Search for the cell housing the specified text and yield its (x, y) center coordinate. 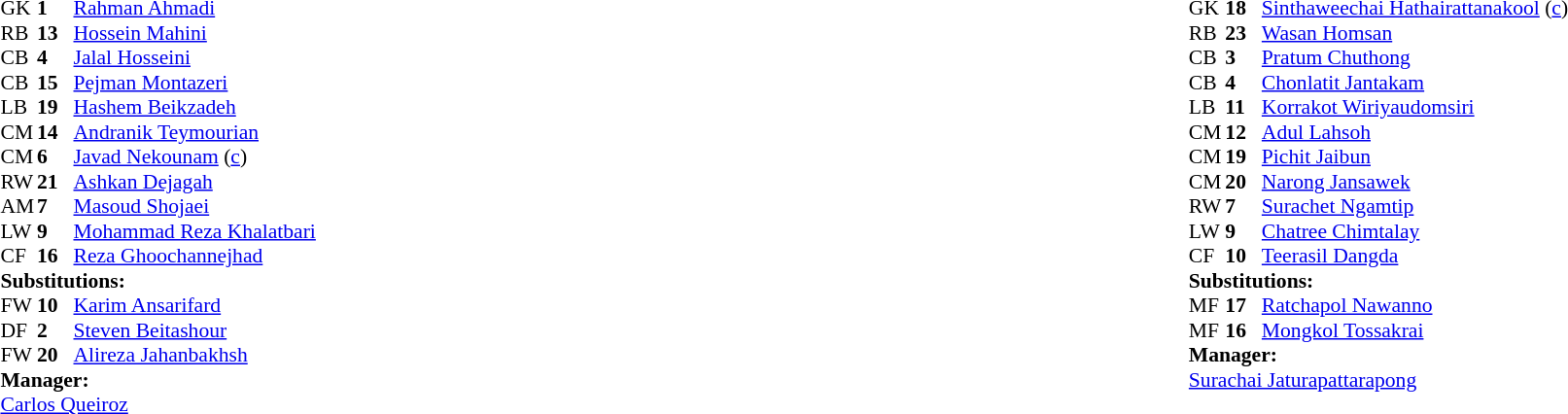
Pichit Jaibun (1415, 156)
Wasan Homsan (1415, 33)
Mohammad Reza Khalatbari (194, 231)
17 (1243, 306)
Jalal Hosseini (194, 57)
Pratum Chuthong (1415, 57)
Mongkol Tossakrai (1415, 330)
15 (55, 83)
Narong Jansawek (1415, 182)
21 (55, 182)
Ashkan Dejagah (194, 182)
Hossein Mahini (194, 33)
Chatree Chimtalay (1415, 231)
Steven Beitashour (194, 330)
2 (55, 330)
Ratchapol Nawanno (1415, 306)
Hashem Beikzadeh (194, 108)
13 (55, 33)
3 (1243, 57)
14 (55, 132)
DF (18, 330)
Andranik Teymourian (194, 132)
Teerasil Dangda (1415, 256)
Surachai Jaturapattarapong (1378, 380)
Karim Ansarifard (194, 306)
Masoud Shojaei (194, 207)
23 (1243, 33)
Korrakot Wiriyaudomsiri (1415, 108)
Pejman Montazeri (194, 83)
11 (1243, 108)
Reza Ghoochannejhad (194, 256)
12 (1243, 132)
Surachet Ngamtip (1415, 207)
Javad Nekounam (c) (194, 156)
Chonlatit Jantakam (1415, 83)
Alireza Jahanbakhsh (194, 355)
AM (18, 207)
Adul Lahsoh (1415, 132)
6 (55, 156)
